Identify which cell holds the provided text, then report its (X, Y) central coordinate. 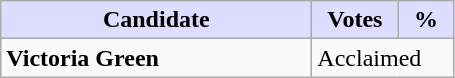
Acclaimed (383, 58)
Votes (355, 20)
Candidate (156, 20)
% (426, 20)
Victoria Green (156, 58)
